Determine the (X, Y) coordinate at the center of the cell enclosing the given text.  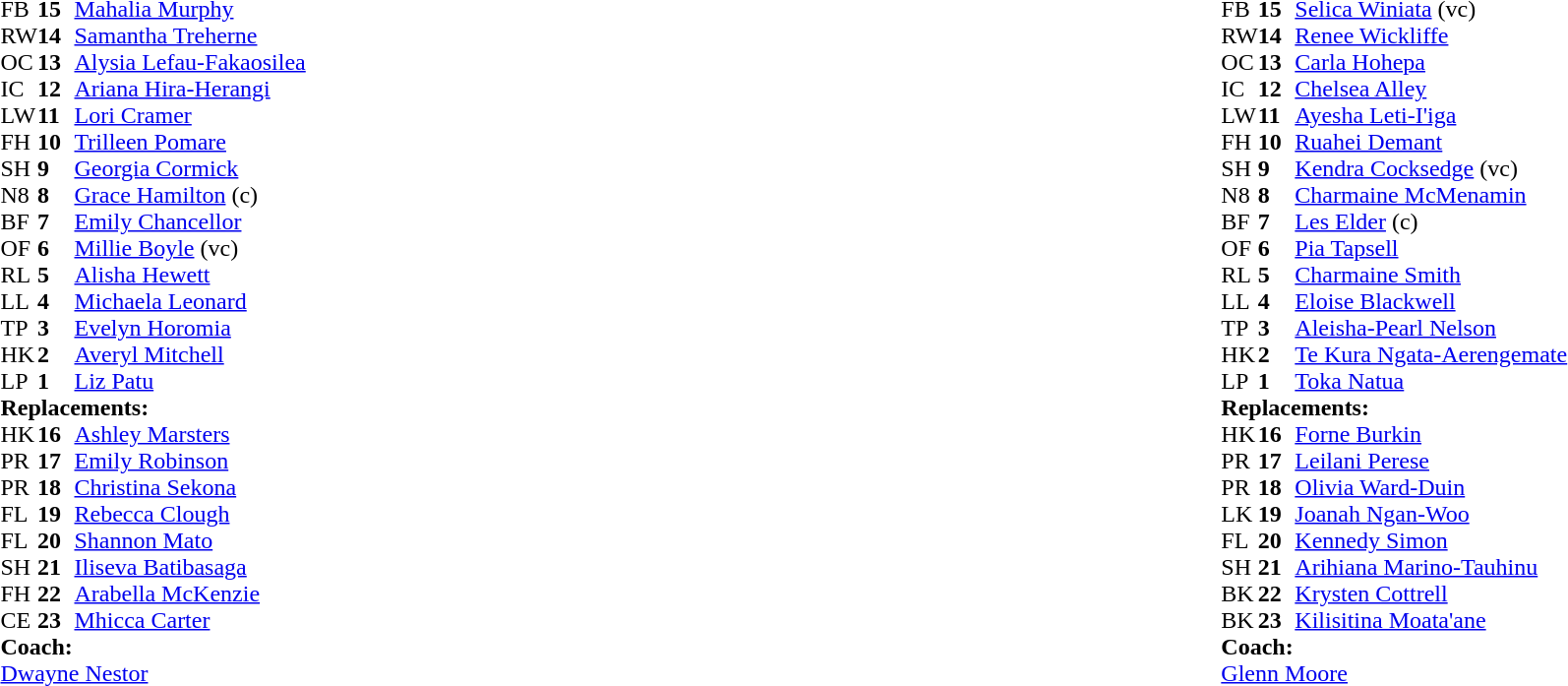
Christina Sekona (191, 488)
Forne Burkin (1430, 435)
Olivia Ward-Duin (1430, 488)
Kendra Cocksedge (vc) (1430, 169)
Eloise Blackwell (1430, 301)
CE (19, 620)
Les Elder (c) (1430, 222)
Krysten Cottrell (1430, 594)
Pia Tapsell (1430, 248)
Charmaine Smith (1430, 276)
Carla Hohepa (1430, 63)
Emily Robinson (191, 461)
LK (1239, 514)
Averyl Mitchell (191, 354)
Ariana Hira-Herangi (191, 89)
Ruahei Demant (1430, 142)
Emily Chancellor (191, 222)
Chelsea Alley (1430, 89)
Leilani Perese (1430, 461)
Iliseva Batibasaga (191, 567)
Arihiana Marino-Tauhinu (1430, 567)
Charmaine McMenamin (1430, 195)
Shannon Mato (191, 541)
Millie Boyle (vc) (191, 248)
Ayesha Leti-I'iga (1430, 116)
Trilleen Pomare (191, 142)
Kennedy Simon (1430, 541)
Rebecca Clough (191, 514)
Toka Natua (1430, 382)
Evelyn Horomia (191, 329)
Grace Hamilton (c) (191, 195)
Arabella McKenzie (191, 594)
Lori Cramer (191, 116)
Samantha Treherne (191, 35)
Michaela Leonard (191, 301)
Kilisitina Moata'ane (1430, 620)
Aleisha-Pearl Nelson (1430, 329)
Glenn Moore (1394, 673)
Alisha Hewett (191, 276)
Liz Patu (191, 382)
Georgia Cormick (191, 169)
Renee Wickliffe (1430, 35)
Mhicca Carter (191, 620)
Joanah Ngan-Woo (1430, 514)
Te Kura Ngata-Aerengemate (1430, 354)
Dwayne Nestor (152, 673)
Alysia Lefau-Fakaosilea (191, 63)
Ashley Marsters (191, 435)
